From the cell containing the given text, extract its center point as (X, Y) coordinate. 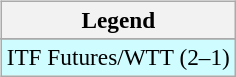
Legend (118, 20)
ITF Futures/WTT (2–1) (118, 57)
